Search for the cell housing the specified text and yield its [x, y] center coordinate. 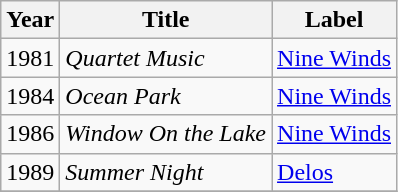
Year [30, 20]
Window On the Lake [166, 134]
1986 [30, 134]
1984 [30, 96]
1981 [30, 58]
Delos [334, 172]
Title [166, 20]
Label [334, 20]
Quartet Music [166, 58]
1989 [30, 172]
Summer Night [166, 172]
Ocean Park [166, 96]
